Output the (X, Y) coordinate of the center of the cell containing the given text.  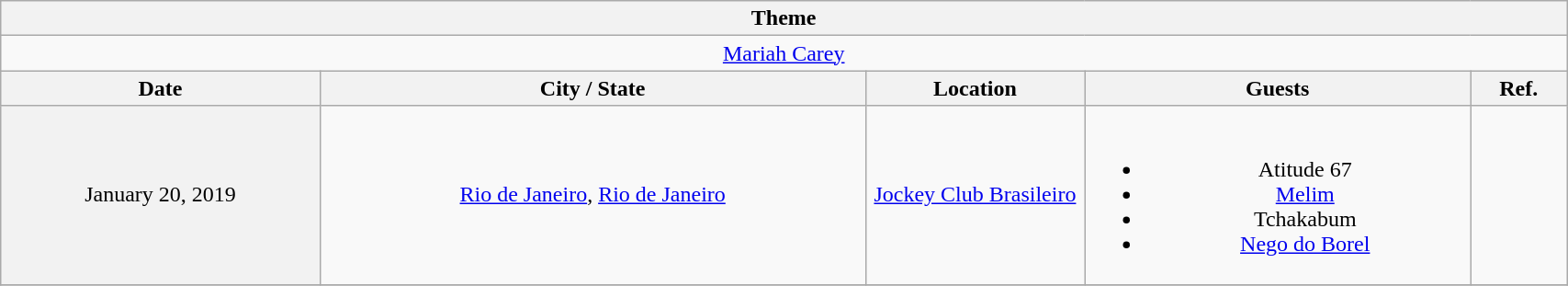
Location (976, 88)
City / State (592, 88)
January 20, 2019 (160, 195)
Guests (1278, 88)
Date (160, 88)
Mariah Carey (784, 53)
Rio de Janeiro, Rio de Janeiro (592, 195)
Atitude 67MelimTchakabumNego do Borel (1278, 195)
Jockey Club Brasileiro (976, 195)
Theme (784, 18)
Ref. (1519, 88)
